Identify which cell holds the provided text, then report its (x, y) central coordinate. 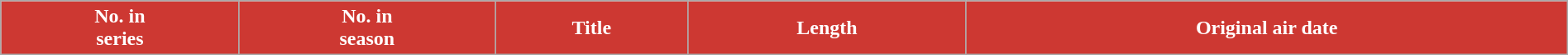
Original air date (1267, 28)
Length (827, 28)
No. inseries (120, 28)
No. inseason (367, 28)
Title (592, 28)
